Return [x, y] of the center of cell containing provided text 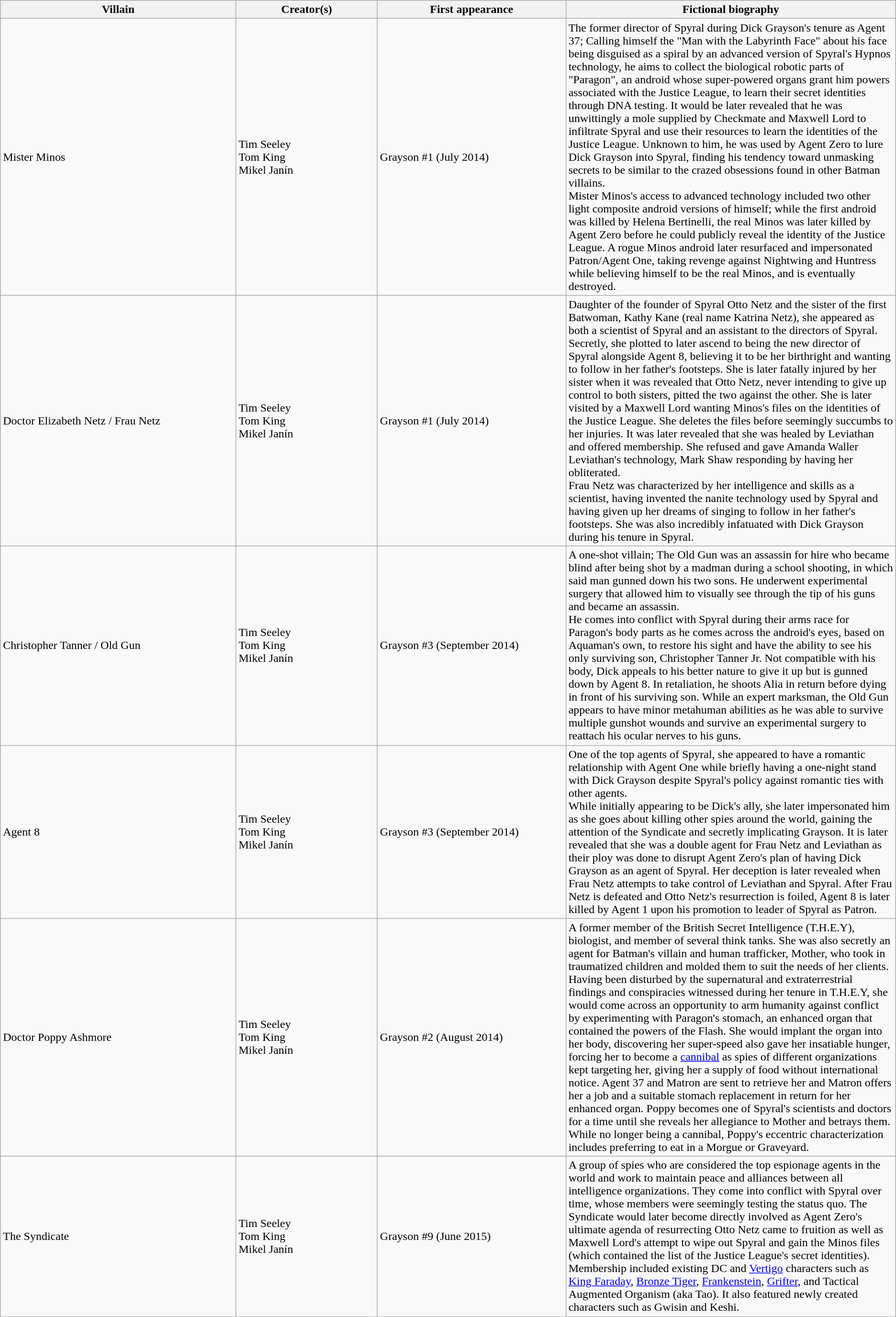
Agent 8 [118, 832]
Grayson #2 (August 2014) [471, 1038]
First appearance [471, 10]
Fictional biography [730, 10]
Doctor Poppy Ashmore [118, 1038]
Mister Minos [118, 157]
Creator(s) [306, 10]
Christopher Tanner / Old Gun [118, 646]
Grayson #9 (June 2015) [471, 1237]
Villain [118, 10]
Doctor Elizabeth Netz / Frau Netz [118, 421]
The Syndicate [118, 1237]
